Determine the [X, Y] coordinate at the center of the cell enclosing the given text.  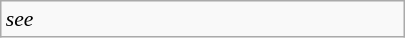
see [203, 19]
